Capture the cell that displays the provided text and extract its [x, y] central coordinate. 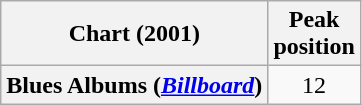
Blues Albums (Billboard) [134, 85]
Peakposition [314, 34]
Chart (2001) [134, 34]
12 [314, 85]
